Return [x, y] of the center of cell containing provided text 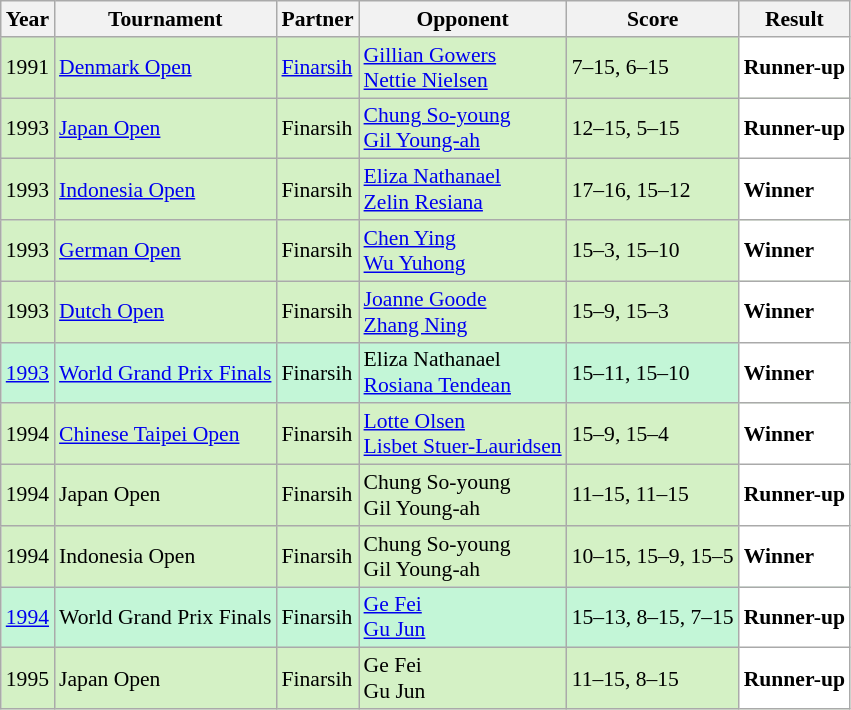
Eliza Nathanael Zelin Resiana [463, 190]
1995 [28, 678]
Tournament [165, 19]
15–9, 15–3 [653, 312]
Opponent [463, 19]
7–15, 6–15 [653, 68]
Chen Ying Wu Yuhong [463, 250]
Lotte Olsen Lisbet Stuer-Lauridsen [463, 434]
15–13, 8–15, 7–15 [653, 618]
11–15, 11–15 [653, 496]
1991 [28, 68]
17–16, 15–12 [653, 190]
11–15, 8–15 [653, 678]
Score [653, 19]
Dutch Open [165, 312]
Denmark Open [165, 68]
15–3, 15–10 [653, 250]
15–9, 15–4 [653, 434]
12–15, 5–15 [653, 128]
Eliza Nathanael Rosiana Tendean [463, 372]
Gillian Gowers Nettie Nielsen [463, 68]
Chinese Taipei Open [165, 434]
10–15, 15–9, 15–5 [653, 556]
Year [28, 19]
German Open [165, 250]
15–11, 15–10 [653, 372]
Partner [317, 19]
Result [794, 19]
Joanne Goode Zhang Ning [463, 312]
